Return [x, y] of the center of cell containing provided text 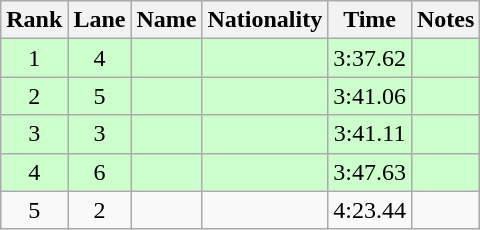
3:41.11 [370, 134]
3:37.62 [370, 58]
4:23.44 [370, 210]
Name [166, 20]
3:41.06 [370, 96]
Rank [34, 20]
Time [370, 20]
6 [100, 172]
1 [34, 58]
Nationality [265, 20]
3:47.63 [370, 172]
Notes [445, 20]
Lane [100, 20]
